Find where the given text appears and provide that cell's center as (X, Y) coordinate. 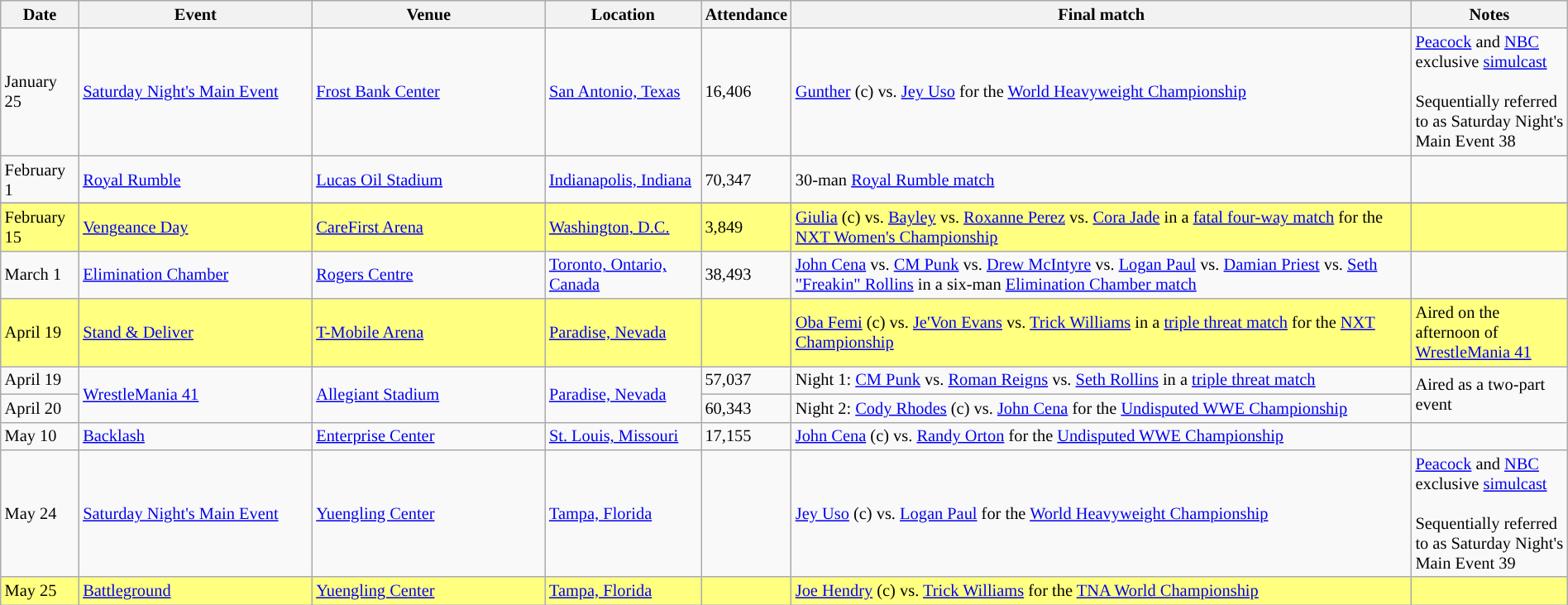
Location (623, 14)
Indianapolis, Indiana (623, 180)
May 25 (40, 591)
Final match (1102, 14)
Backlash (195, 436)
17,155 (746, 436)
Elimination Chamber (195, 275)
Aired as a two-part event (1490, 394)
Night 1: CM Punk vs. Roman Reigns vs. Seth Rollins in a triple threat match (1102, 380)
Peacock and NBC exclusive simulcast Sequentially referred to as Saturday Night's Main Event 38 (1490, 92)
Toronto, Ontario, Canada (623, 275)
Notes (1490, 14)
Enterprise Center (428, 436)
John Cena (c) vs. Randy Orton for the Undisputed WWE Championship (1102, 436)
Rogers Centre (428, 275)
St. Louis, Missouri (623, 436)
Stand & Deliver (195, 333)
John Cena vs. CM Punk vs. Drew McIntyre vs. Logan Paul vs. Damian Priest vs. Seth "Freakin" Rollins in a six-man Elimination Chamber match (1102, 275)
CareFirst Arena (428, 227)
Jey Uso (c) vs. Logan Paul for the World Heavyweight Championship (1102, 513)
Royal Rumble (195, 180)
70,347 (746, 180)
March 1 (40, 275)
February 1 (40, 180)
January 25 (40, 92)
Night 2: Cody Rhodes (c) vs. John Cena for the Undisputed WWE Championship (1102, 408)
WrestleMania 41 (195, 394)
Lucas Oil Stadium (428, 180)
Event (195, 14)
16,406 (746, 92)
57,037 (746, 380)
Allegiant Stadium (428, 394)
30-man Royal Rumble match (1102, 180)
3,849 (746, 227)
Giulia (c) vs. Bayley vs. Roxanne Perez vs. Cora Jade in a fatal four-way match for the NXT Women's Championship (1102, 227)
Joe Hendry (c) vs. Trick Williams for the TNA World Championship (1102, 591)
Oba Femi (c) vs. Je'Von Evans vs. Trick Williams in a triple threat match for the NXT Championship (1102, 333)
60,343 (746, 408)
San Antonio, Texas (623, 92)
Vengeance Day (195, 227)
Venue (428, 14)
May 10 (40, 436)
T-Mobile Arena (428, 333)
April 20 (40, 408)
Gunther (c) vs. Jey Uso for the World Heavyweight Championship (1102, 92)
Washington, D.C. (623, 227)
Date (40, 14)
38,493 (746, 275)
May 24 (40, 513)
February 15 (40, 227)
Battleground (195, 591)
Peacock and NBC exclusive simulcastSequentially referred to as Saturday Night's Main Event 39 (1490, 513)
Frost Bank Center (428, 92)
Aired on the afternoon of WrestleMania 41 (1490, 333)
Attendance (746, 14)
